Extract the (X, Y) coordinate from the center of the cell holding the provided text.  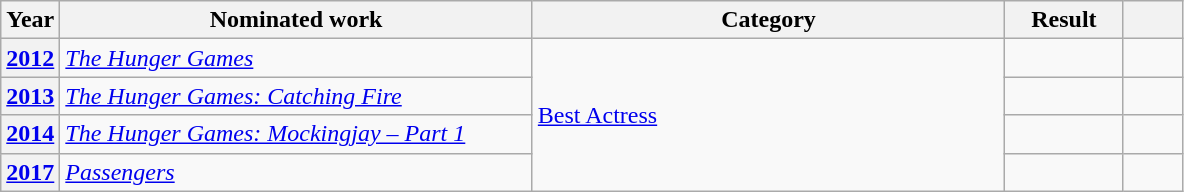
The Hunger Games (296, 58)
2017 (30, 172)
Best Actress (768, 115)
2013 (30, 96)
The Hunger Games: Catching Fire (296, 96)
Passengers (296, 172)
Category (768, 20)
Year (30, 20)
Nominated work (296, 20)
Result (1064, 20)
2014 (30, 134)
2012 (30, 58)
The Hunger Games: Mockingjay – Part 1 (296, 134)
